Provide the [x, y] coordinate of the cell's center where the given text is located.  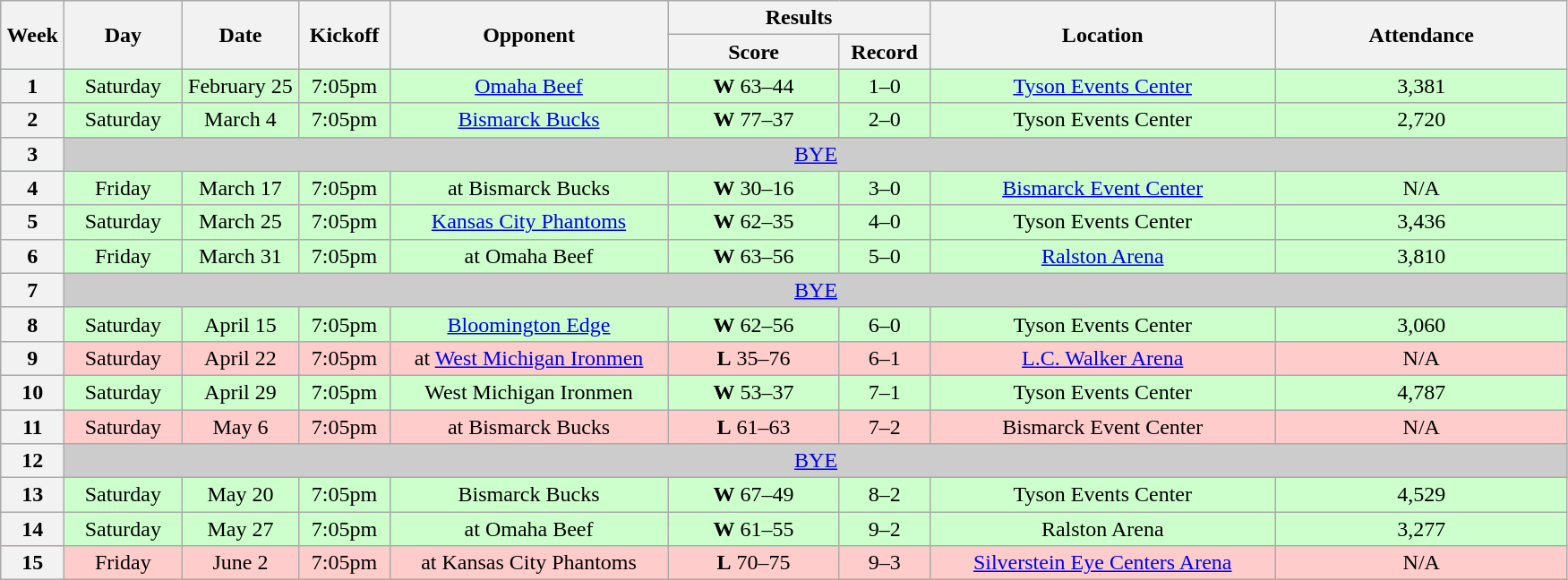
W 30–16 [754, 188]
May 27 [240, 529]
February 25 [240, 86]
7–1 [885, 392]
11 [32, 427]
L 35–76 [754, 358]
8 [32, 324]
1–0 [885, 86]
at Kansas City Phantoms [528, 563]
6 [32, 256]
9 [32, 358]
12 [32, 461]
L 70–75 [754, 563]
1 [32, 86]
W 61–55 [754, 529]
March 31 [240, 256]
3,060 [1421, 324]
L 61–63 [754, 427]
May 20 [240, 495]
W 62–35 [754, 222]
Date [240, 35]
May 6 [240, 427]
Opponent [528, 35]
Omaha Beef [528, 86]
3,810 [1421, 256]
7 [32, 290]
4 [32, 188]
8–2 [885, 495]
W 67–49 [754, 495]
March 4 [240, 120]
Kickoff [344, 35]
10 [32, 392]
W 77–37 [754, 120]
April 22 [240, 358]
5–0 [885, 256]
9–3 [885, 563]
Score [754, 52]
Bloomington Edge [528, 324]
Attendance [1421, 35]
Day [124, 35]
2–0 [885, 120]
9–2 [885, 529]
W 53–37 [754, 392]
15 [32, 563]
West Michigan Ironmen [528, 392]
Record [885, 52]
4,787 [1421, 392]
2,720 [1421, 120]
L.C. Walker Arena [1102, 358]
3,436 [1421, 222]
Location [1102, 35]
3 [32, 154]
Silverstein Eye Centers Arena [1102, 563]
2 [32, 120]
4,529 [1421, 495]
6–0 [885, 324]
3,277 [1421, 529]
March 17 [240, 188]
13 [32, 495]
March 25 [240, 222]
14 [32, 529]
Kansas City Phantoms [528, 222]
7–2 [885, 427]
3,381 [1421, 86]
6–1 [885, 358]
Week [32, 35]
W 63–56 [754, 256]
W 62–56 [754, 324]
June 2 [240, 563]
4–0 [885, 222]
April 29 [240, 392]
Results [799, 18]
April 15 [240, 324]
3–0 [885, 188]
at West Michigan Ironmen [528, 358]
5 [32, 222]
W 63–44 [754, 86]
